Find where the given text appears and provide that cell's center as [x, y] coordinate. 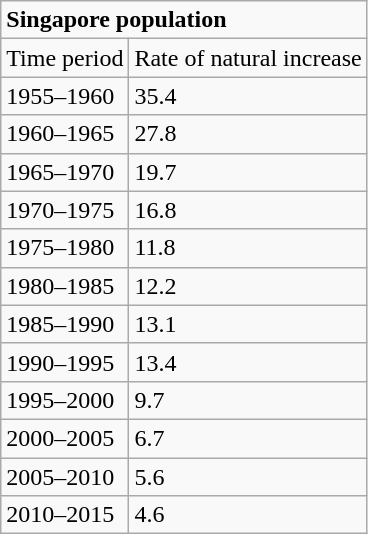
12.2 [248, 286]
11.8 [248, 248]
1990–1995 [65, 362]
16.8 [248, 210]
1980–1985 [65, 286]
35.4 [248, 96]
Time period [65, 58]
4.6 [248, 515]
2005–2010 [65, 477]
6.7 [248, 438]
1955–1960 [65, 96]
27.8 [248, 134]
1985–1990 [65, 324]
9.7 [248, 400]
13.4 [248, 362]
13.1 [248, 324]
19.7 [248, 172]
Rate of natural increase [248, 58]
1965–1970 [65, 172]
Singapore population [184, 20]
1960–1965 [65, 134]
2010–2015 [65, 515]
1970–1975 [65, 210]
5.6 [248, 477]
1975–1980 [65, 248]
2000–2005 [65, 438]
1995–2000 [65, 400]
